Find where the given text appears and provide that cell's center as [X, Y] coordinate. 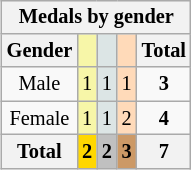
Male [40, 84]
4 [164, 118]
Medals by gender [96, 17]
Female [40, 118]
Gender [40, 51]
7 [164, 152]
